Extract the [X, Y] coordinate from the center of the cell holding the provided text.  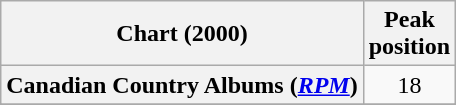
18 [409, 85]
Chart (2000) [182, 34]
Canadian Country Albums (RPM) [182, 85]
Peak position [409, 34]
